Extract the (X, Y) coordinate from the center of the cell holding the provided text.  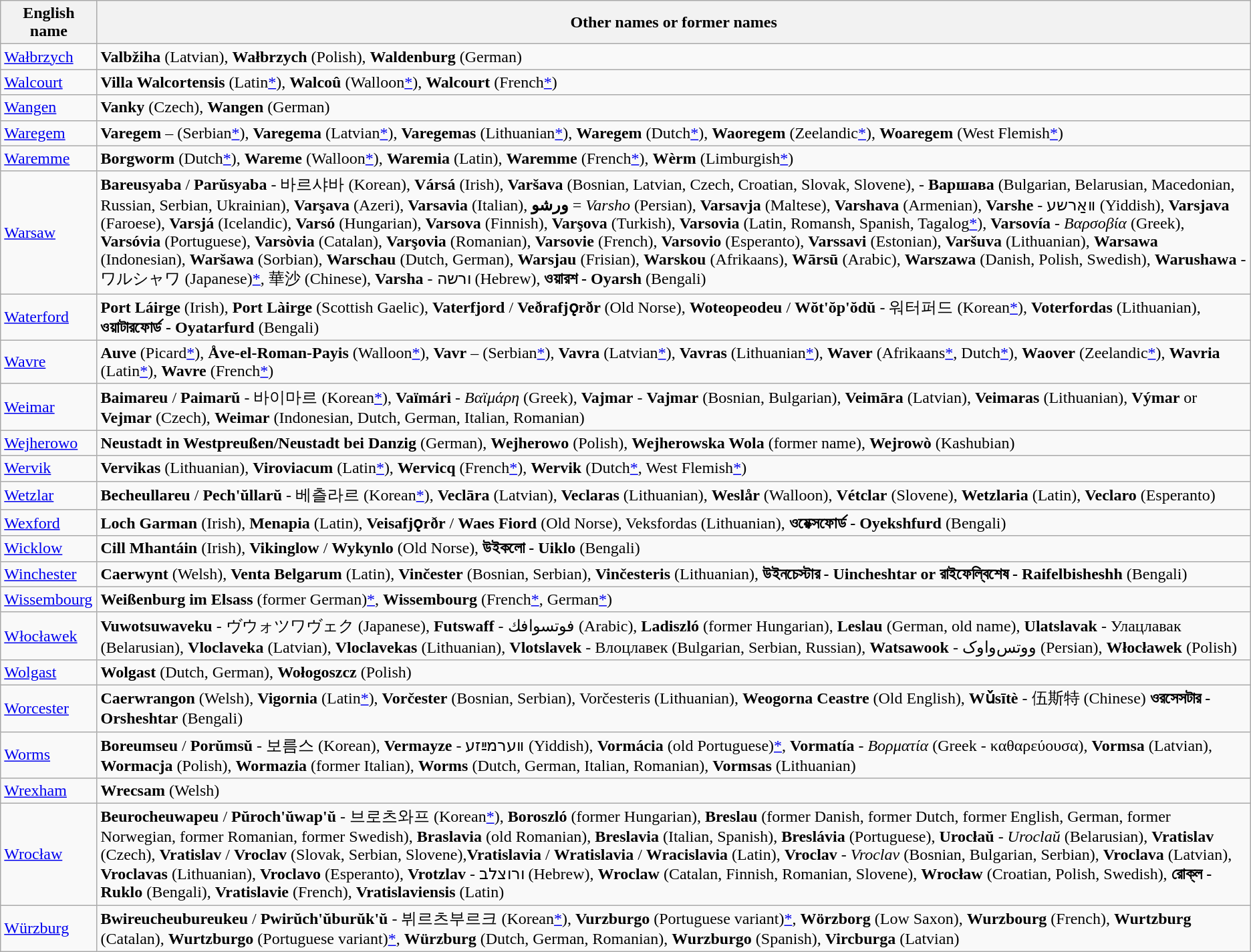
Neustadt in Westpreußen/Neustadt bei Danzig (German), Wejherowo (Polish), Wejherowska Wola (former name), Wejrowò (Kashubian) (674, 443)
Borgworm (Dutch*), Wareme (Walloon*), Waremia (Latin), Waremme (French*), Wèrm (Limburgish*) (674, 158)
Varegem – (Serbian*), Varegema (Latvian*), Varegemas (Lithuanian*), Waregem (Dutch*), Waoregem (Zeelandic*), Woaregem (West Flemish*) (674, 133)
Valbžiha (Latvian), Wałbrzych (Polish), Waldenburg (German) (674, 57)
Weimar (49, 407)
Wissembourg (49, 599)
Wicklow (49, 548)
Wejherowo (49, 443)
Waterford (49, 317)
Wrocław (49, 854)
Other names or former names (674, 23)
Worcester (49, 708)
Walcourt (49, 82)
Vanky (Czech), Wangen (German) (674, 108)
Loch Garman (Irish), Menapia (Latin), Veisafjǫrðr / Waes Fiord (Old Norse), Veksfordas (Lithuanian), ওয়েক্সফোর্ড - Oyekshfurd (Bengali) (674, 523)
Weißenburg im Elsass (former German)*, Wissembourg (French*, German*) (674, 599)
Wrecsam (Welsh) (674, 791)
Waregem (49, 133)
Warsaw (49, 232)
Wavre (49, 362)
Würzburg (49, 929)
Worms (49, 755)
Winchester (49, 574)
Wałbrzych (49, 57)
Włocławek (49, 636)
English name (49, 23)
Wrexham (49, 791)
Wangen (49, 108)
Wolgast (Dutch, German), Wołogoszcz (Polish) (674, 672)
Villa Walcortensis (Latin*), Walcoû (Walloon*), Walcourt (French*) (674, 82)
Wolgast (49, 672)
Waremme (49, 158)
Wervik (49, 468)
Wexford (49, 523)
Wetzlar (49, 496)
Vervikas (Lithuanian), Viroviacum (Latin*), Wervicq (French*), Wervik (Dutch*, West Flemish*) (674, 468)
Cill Mhantáin (Irish), Vikinglow / Wykynlo (Old Norse), উইকলো - Uiklo (Bengali) (674, 548)
